Detect which cell encompasses the target text, then output its [x, y] center coordinate. 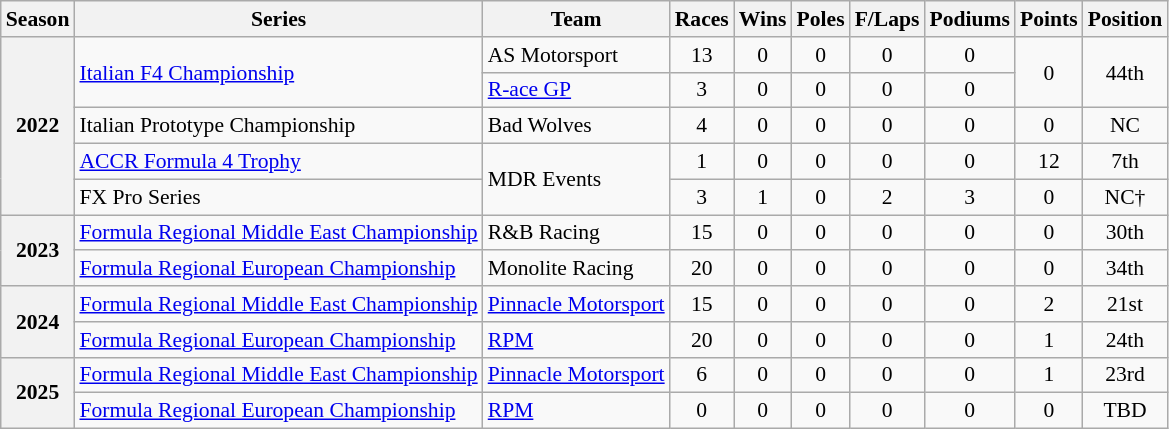
30th [1125, 233]
21st [1125, 304]
Races [702, 19]
2023 [38, 250]
2025 [38, 392]
AS Motorsport [576, 55]
Bad Wolves [576, 126]
Team [576, 19]
Podiums [970, 19]
TBD [1125, 411]
R&B Racing [576, 233]
F/Laps [888, 19]
34th [1125, 269]
Monolite Racing [576, 269]
FX Pro Series [278, 197]
2024 [38, 322]
NC [1125, 126]
Season [38, 19]
Points [1049, 19]
R-ace GP [576, 90]
4 [702, 126]
6 [702, 375]
44th [1125, 72]
ACCR Formula 4 Trophy [278, 162]
MDR Events [576, 180]
23rd [1125, 375]
Italian F4 Championship [278, 72]
12 [1049, 162]
Italian Prototype Championship [278, 126]
Series [278, 19]
2022 [38, 126]
Position [1125, 19]
Poles [821, 19]
13 [702, 55]
24th [1125, 340]
Wins [763, 19]
7th [1125, 162]
NC† [1125, 197]
